Pinpoint the cell where the given text exists, returning its (X, Y) midpoint coordinate. 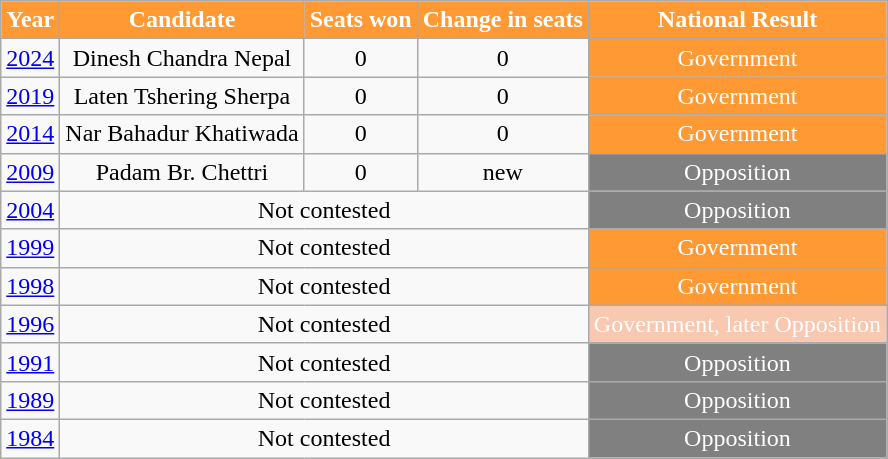
1991 (30, 362)
Dinesh Chandra Nepal (182, 58)
1989 (30, 400)
2024 (30, 58)
1998 (30, 286)
2004 (30, 210)
Padam Br. Chettri (182, 172)
2019 (30, 96)
Change in seats (502, 20)
Year (30, 20)
1984 (30, 438)
National Result (737, 20)
Government, later Opposition (737, 324)
1996 (30, 324)
2014 (30, 134)
2009 (30, 172)
Candidate (182, 20)
new (502, 172)
Seats won (360, 20)
Nar Bahadur Khatiwada (182, 134)
1999 (30, 248)
Laten Tshering Sherpa (182, 96)
